For the text-containing cell, return its midpoint in [X, Y] coordinate format. 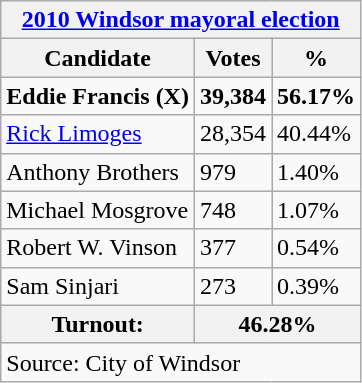
Votes [232, 58]
56.17% [316, 96]
2010 Windsor mayoral election [181, 20]
Eddie Francis (X) [98, 96]
40.44% [316, 134]
Robert W. Vinson [98, 248]
273 [232, 286]
Rick Limoges [98, 134]
979 [232, 172]
Candidate [98, 58]
1.07% [316, 210]
39,384 [232, 96]
Turnout: [98, 324]
Sam Sinjari [98, 286]
Michael Mosgrove [98, 210]
% [316, 58]
28,354 [232, 134]
0.39% [316, 286]
1.40% [316, 172]
46.28% [277, 324]
377 [232, 248]
0.54% [316, 248]
748 [232, 210]
Anthony Brothers [98, 172]
Source: City of Windsor [181, 362]
